Determine the [X, Y] coordinate at the center of the cell enclosing the given text.  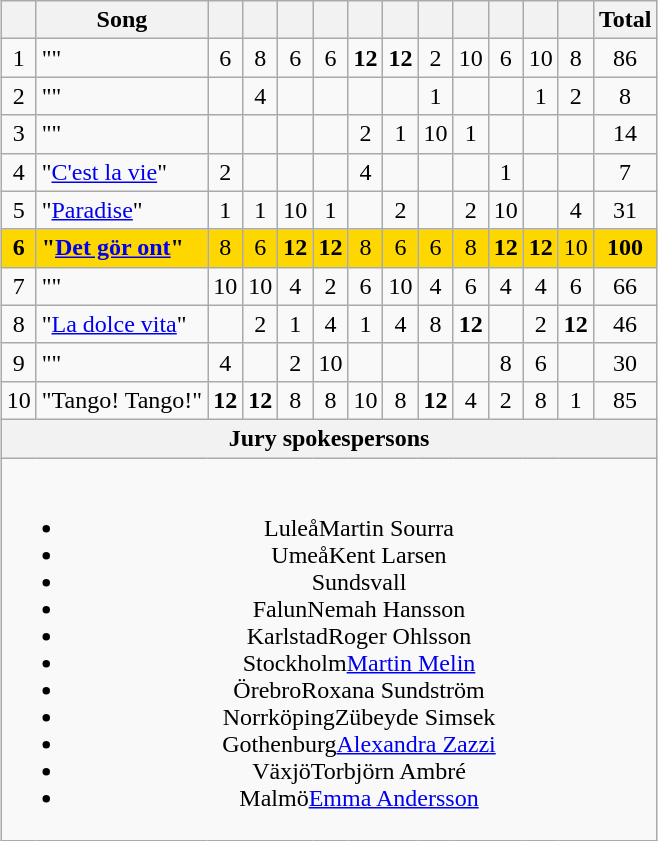
30 [625, 362]
3 [18, 134]
"Tango! Tango!" [122, 400]
"C'est la vie" [122, 172]
31 [625, 210]
"La dolce vita" [122, 324]
85 [625, 400]
5 [18, 210]
86 [625, 58]
Jury spokespersons [329, 438]
100 [625, 248]
Total [625, 20]
66 [625, 286]
46 [625, 324]
Song [122, 20]
"Paradise" [122, 210]
9 [18, 362]
14 [625, 134]
"Det gör ont" [122, 248]
